Search for the cell housing the specified text and yield its (x, y) center coordinate. 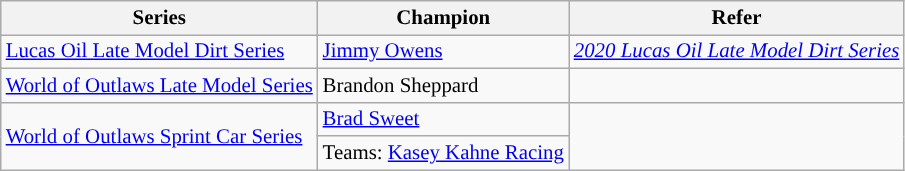
Series (160, 18)
Champion (444, 18)
Jimmy Owens (444, 51)
Teams: Kasey Kahne Racing (444, 153)
Refer (736, 18)
Brandon Sheppard (444, 85)
Brad Sweet (444, 119)
2020 Lucas Oil Late Model Dirt Series (736, 51)
Lucas Oil Late Model Dirt Series (160, 51)
World of Outlaws Late Model Series (160, 85)
World of Outlaws Sprint Car Series (160, 136)
